Identify which cell holds the provided text, then report its (x, y) central coordinate. 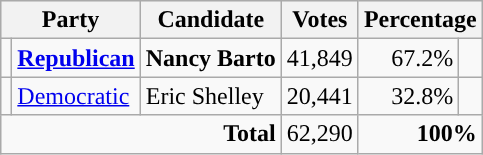
100% (420, 134)
32.8% (408, 96)
Eric Shelley (210, 96)
Votes (320, 20)
Party (71, 20)
Republican (76, 58)
Total (142, 134)
Percentage (420, 20)
20,441 (320, 96)
Democratic (76, 96)
67.2% (408, 58)
Nancy Barto (210, 58)
62,290 (320, 134)
41,849 (320, 58)
Candidate (210, 20)
